Find where the given text appears and provide that cell's center as [X, Y] coordinate. 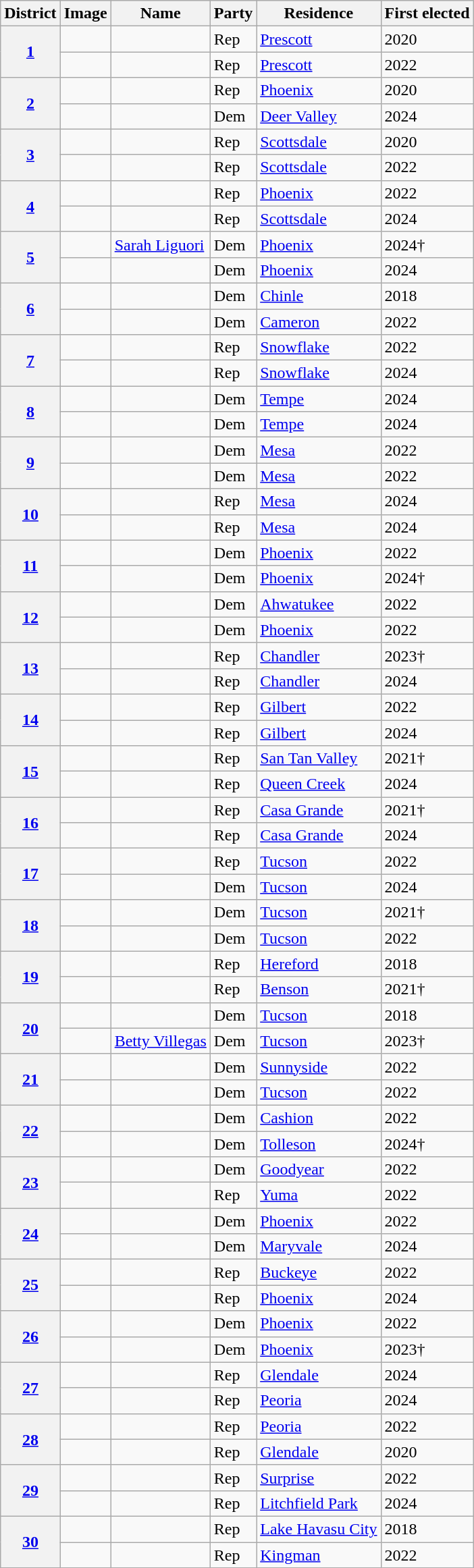
Surprise [319, 1478]
Queen Creek [319, 784]
Sarah Liguori [161, 244]
28 [30, 1439]
Sunnyside [319, 1066]
Cameron [319, 322]
6 [30, 308]
Deer Valley [319, 116]
21 [30, 1079]
District [30, 13]
18 [30, 925]
12 [30, 617]
15 [30, 772]
Image [85, 13]
Party [233, 13]
8 [30, 412]
20 [30, 1028]
23 [30, 1183]
Chinle [319, 296]
7 [30, 360]
26 [30, 1336]
Kingman [319, 1555]
First elected [427, 13]
2 [30, 103]
14 [30, 720]
24 [30, 1234]
Goodyear [319, 1170]
16 [30, 823]
Residence [319, 13]
Hereford [319, 964]
22 [30, 1131]
Cashion [319, 1118]
5 [30, 257]
9 [30, 463]
29 [30, 1490]
Maryvale [319, 1247]
Tolleson [319, 1144]
Ahwatukee [319, 604]
Yuma [319, 1195]
30 [30, 1542]
Litchfield Park [319, 1503]
Lake Havasu City [319, 1529]
Name [161, 13]
25 [30, 1285]
19 [30, 977]
Betty Villegas [161, 1041]
San Tan Valley [319, 759]
13 [30, 668]
11 [30, 566]
Benson [319, 990]
17 [30, 874]
1 [30, 52]
4 [30, 206]
3 [30, 155]
Buckeye [319, 1272]
10 [30, 514]
27 [30, 1388]
